Capture the cell that displays the provided text and extract its (x, y) central coordinate. 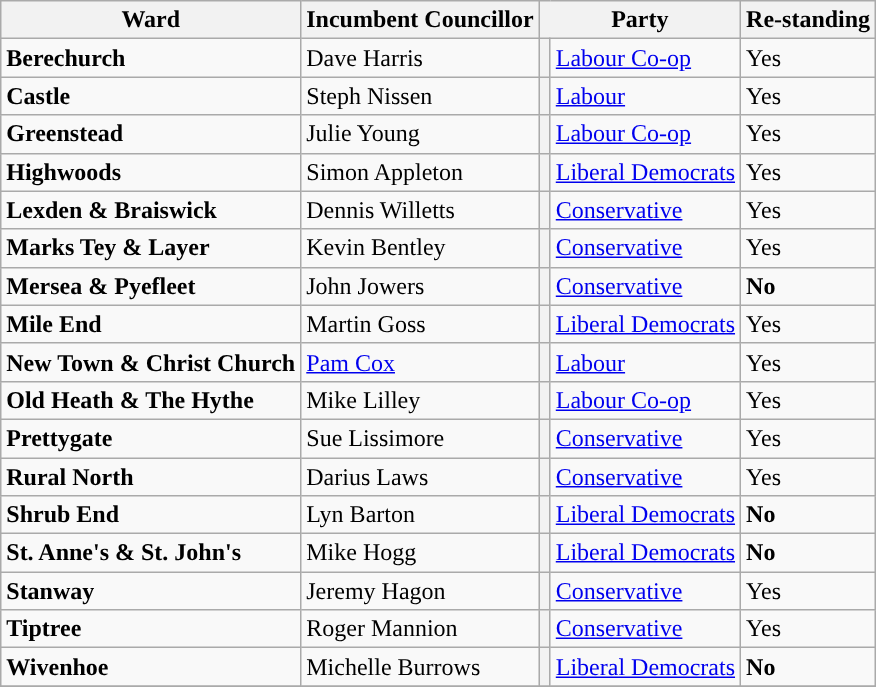
Dennis Willetts (420, 210)
New Town & Christ Church (151, 362)
Steph Nissen (420, 96)
Ward (151, 20)
Pam Cox (420, 362)
Mike Hogg (420, 553)
Incumbent Councillor (420, 20)
Mike Lilley (420, 400)
Greenstead (151, 134)
Lexden & Braiswick (151, 210)
Mersea & Pyefleet (151, 286)
Stanway (151, 591)
Roger Mannion (420, 629)
Martin Goss (420, 324)
Michelle Burrows (420, 667)
Rural North (151, 477)
Jeremy Hagon (420, 591)
Dave Harris (420, 58)
Darius Laws (420, 477)
Wivenhoe (151, 667)
Simon Appleton (420, 172)
Julie Young (420, 134)
Old Heath & The Hythe (151, 400)
Party (640, 20)
Kevin Bentley (420, 248)
Highwoods (151, 172)
Prettygate (151, 438)
Berechurch (151, 58)
Sue Lissimore (420, 438)
Shrub End (151, 515)
John Jowers (420, 286)
Castle (151, 96)
Lyn Barton (420, 515)
St. Anne's & St. John's (151, 553)
Marks Tey & Layer (151, 248)
Tiptree (151, 629)
Mile End (151, 324)
Re-standing (808, 20)
